Search for the cell housing the specified text and yield its (X, Y) center coordinate. 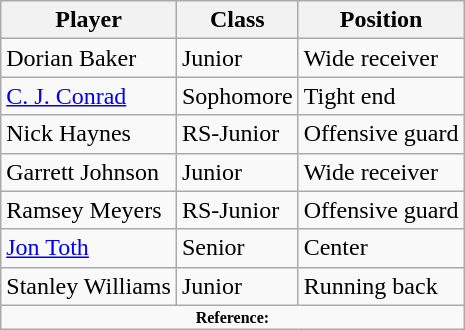
Player (89, 20)
Senior (237, 248)
Jon Toth (89, 248)
Ramsey Meyers (89, 210)
Reference: (232, 317)
Position (381, 20)
Nick Haynes (89, 134)
Stanley Williams (89, 286)
Running back (381, 286)
Sophomore (237, 96)
Dorian Baker (89, 58)
Center (381, 248)
Class (237, 20)
C. J. Conrad (89, 96)
Garrett Johnson (89, 172)
Tight end (381, 96)
